Locate the cell with the specified text and output its [X, Y] center coordinate. 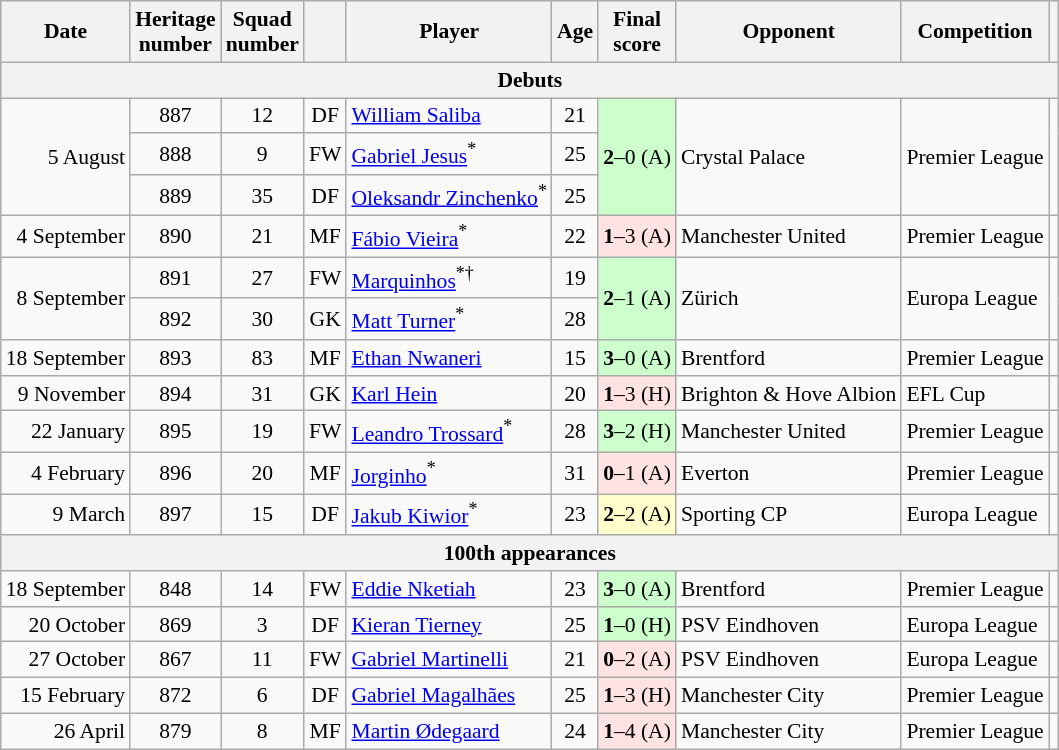
11 [262, 660]
9 November [66, 394]
894 [175, 394]
887 [175, 116]
26 April [66, 731]
Karl Hein [449, 394]
890 [175, 236]
20 October [66, 625]
William Saliba [449, 116]
2–2 (A) [637, 514]
Martin Ødegaard [449, 731]
Age [575, 32]
EFL Cup [974, 394]
0–1 (A) [637, 474]
872 [175, 696]
6 [262, 696]
893 [175, 358]
Gabriel Martinelli [449, 660]
Everton [788, 474]
Jakub Kiwior* [449, 514]
Crystal Palace [788, 157]
4 February [66, 474]
891 [175, 278]
Player [449, 32]
Opponent [788, 32]
Heritagenumber [175, 32]
8 [262, 731]
24 [575, 731]
8 September [66, 298]
Competition [974, 32]
869 [175, 625]
5 August [66, 157]
888 [175, 154]
867 [175, 660]
14 [262, 589]
100th appearances [530, 553]
848 [175, 589]
Matt Turner* [449, 320]
Oleksandr Zinchenko* [449, 196]
Gabriel Jesus* [449, 154]
9 [262, 154]
3–2 (H) [637, 432]
1–4 (A) [637, 731]
9 March [66, 514]
Zürich [788, 298]
27 [262, 278]
Gabriel Magalhães [449, 696]
897 [175, 514]
Ethan Nwaneri [449, 358]
Eddie Nketiah [449, 589]
889 [175, 196]
0–2 (A) [637, 660]
896 [175, 474]
892 [175, 320]
Debuts [530, 80]
Finalscore [637, 32]
Marquinhos*† [449, 278]
879 [175, 731]
Leandro Trossard* [449, 432]
27 October [66, 660]
1–0 (H) [637, 625]
12 [262, 116]
Kieran Tierney [449, 625]
22 January [66, 432]
895 [175, 432]
30 [262, 320]
4 September [66, 236]
15 February [66, 696]
2–1 (A) [637, 298]
22 [575, 236]
Brighton & Hove Albion [788, 394]
35 [262, 196]
1–3 (A) [637, 236]
3 [262, 625]
Jorginho* [449, 474]
Date [66, 32]
Fábio Vieira* [449, 236]
2–0 (A) [637, 157]
Sporting CP [788, 514]
83 [262, 358]
Squadnumber [262, 32]
